Determine the (X, Y) coordinate at the center of the cell enclosing the given text.  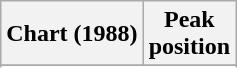
Peakposition (189, 34)
Chart (1988) (72, 34)
